Provide the (x, y) coordinate of the cell's center where the given text is located.  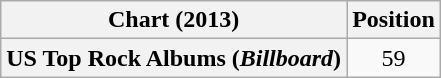
Position (394, 20)
US Top Rock Albums (Billboard) (174, 58)
Chart (2013) (174, 20)
59 (394, 58)
